Scan for the cell matching the given text and deliver its (x, y) coordinate at center. 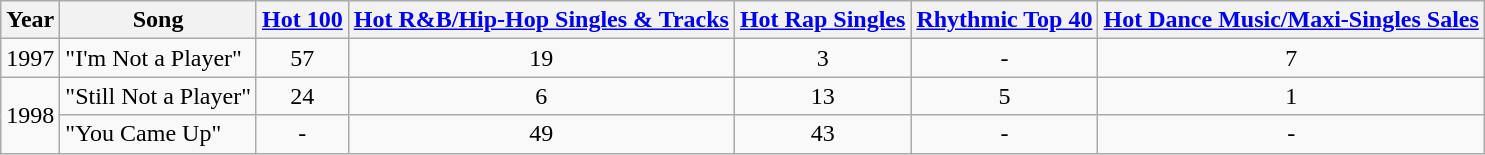
Hot Rap Singles (822, 20)
"You Came Up" (158, 134)
Hot Dance Music/Maxi-Singles Sales (1291, 20)
Song (158, 20)
49 (541, 134)
6 (541, 96)
5 (1004, 96)
1997 (30, 58)
Hot 100 (302, 20)
1 (1291, 96)
57 (302, 58)
3 (822, 58)
43 (822, 134)
Hot R&B/Hip-Hop Singles & Tracks (541, 20)
7 (1291, 58)
"Still Not a Player" (158, 96)
13 (822, 96)
1998 (30, 115)
24 (302, 96)
Year (30, 20)
"I'm Not a Player" (158, 58)
Rhythmic Top 40 (1004, 20)
19 (541, 58)
